For the text-containing cell, return its midpoint in [X, Y] coordinate format. 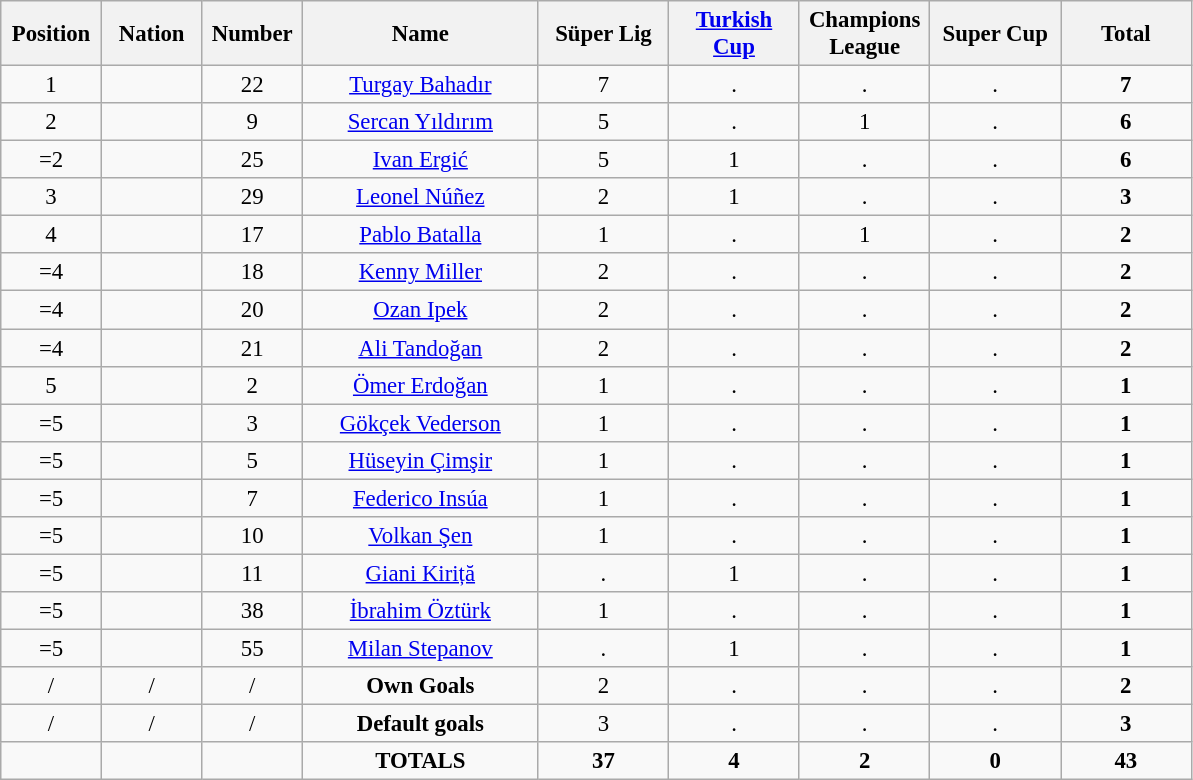
21 [252, 348]
Ömer Erdoğan [421, 385]
İbrahim Öztürk [421, 611]
Federico Insúa [421, 498]
10 [252, 536]
Sercan Yıldırım [421, 122]
Kenny Miller [421, 273]
43 [1126, 761]
Milan Stepanov [421, 648]
Turkish Cup [734, 34]
25 [252, 160]
Gökçek Vederson [421, 423]
Number [252, 34]
55 [252, 648]
Leonel Núñez [421, 197]
Hüseyin Çimşir [421, 460]
22 [252, 85]
11 [252, 573]
20 [252, 310]
Volkan Şen [421, 536]
Default goals [421, 724]
17 [252, 235]
Position [52, 34]
Own Goals [421, 686]
Nation [152, 34]
Super Cup [996, 34]
Ivan Ergić [421, 160]
Giani Kiriță [421, 573]
Name [421, 34]
=2 [52, 160]
Ali Tandoğan [421, 348]
Pablo Batalla [421, 235]
38 [252, 611]
18 [252, 273]
Total [1126, 34]
Süper Lig [604, 34]
Turgay Bahadır [421, 85]
37 [604, 761]
29 [252, 197]
Ozan Ipek [421, 310]
TOTALS [421, 761]
Champions League [864, 34]
9 [252, 122]
0 [996, 761]
